Output the (X, Y) coordinate of the center of the cell containing the given text.  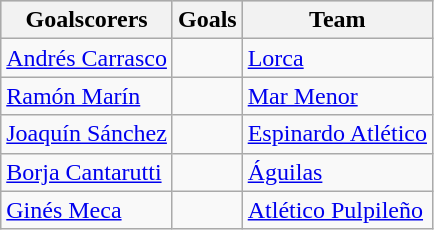
Goalscorers (87, 20)
Borja Cantarutti (87, 172)
Mar Menor (337, 96)
Ramón Marín (87, 96)
Lorca (337, 58)
Atlético Pulpileño (337, 210)
Águilas (337, 172)
Team (337, 20)
Goals (207, 20)
Andrés Carrasco (87, 58)
Ginés Meca (87, 210)
Espinardo Atlético (337, 134)
Joaquín Sánchez (87, 134)
